Return the [x, y] coordinate for the center point of the cell that contains the specified text.  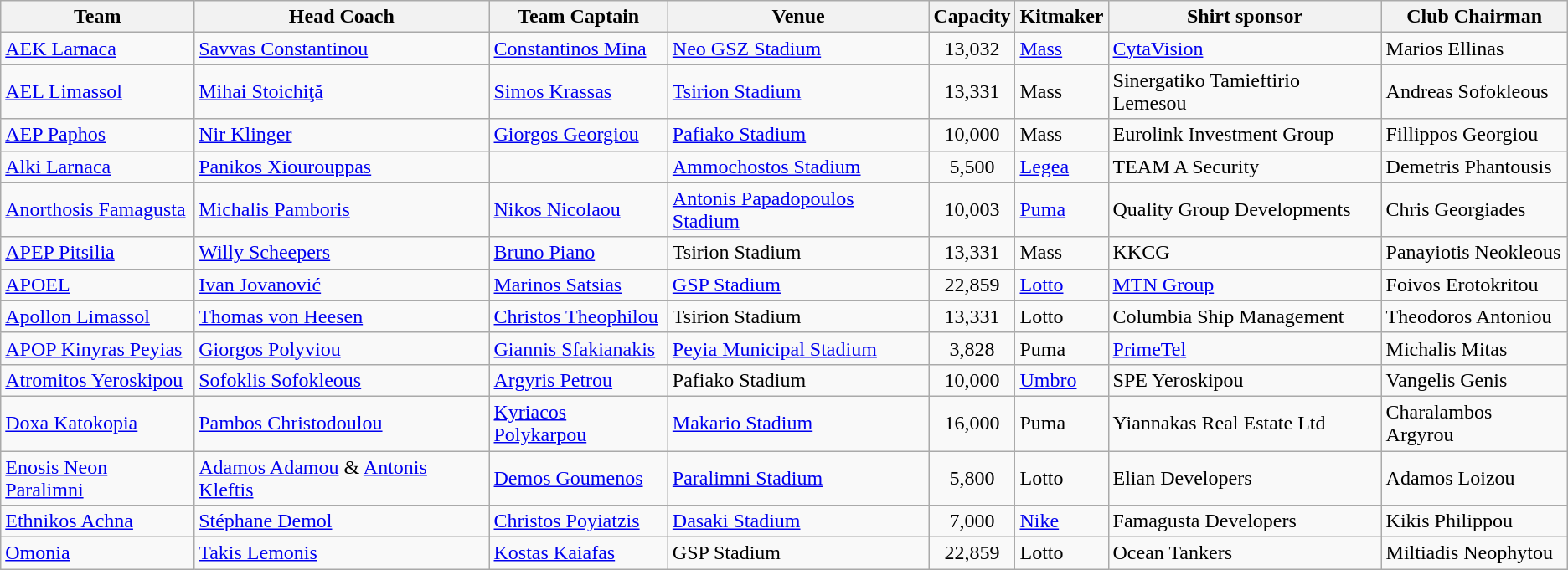
Sinergatiko Tamieftirio Lemesou [1245, 92]
Team Captain [578, 17]
AEL Limassol [97, 92]
Ocean Tankers [1245, 553]
Team [97, 17]
5,500 [972, 167]
13,032 [972, 49]
5,800 [972, 477]
Adamos Loizou [1474, 477]
APOP Kinyras Peyias [97, 348]
Savvas Constantinou [342, 49]
Doxa Katokopia [97, 424]
Alki Larnaca [97, 167]
Takis Lemonis [342, 553]
CytaVision [1245, 49]
Neo GSZ Stadium [798, 49]
Atromitos Yeroskipou [97, 380]
Demos Goumenos [578, 477]
Willy Scheepers [342, 253]
Dasaki Stadium [798, 521]
3,828 [972, 348]
Enosis Neon Paralimni [97, 477]
Giannis Sfakianakis [578, 348]
KKCG [1245, 253]
AEP Paphos [97, 135]
AEK Larnaca [97, 49]
Anorthosis Famagusta [97, 209]
Head Coach [342, 17]
Marinos Satsias [578, 285]
Foivos Erotokritou [1474, 285]
Bruno Piano [578, 253]
Nir Klinger [342, 135]
Simos Krassas [578, 92]
Apollon Limassol [97, 316]
Venue [798, 17]
Marios Ellinas [1474, 49]
Eurolink Investment Group [1245, 135]
Pambos Christodoulou [342, 424]
Capacity [972, 17]
SPE Yeroskipou [1245, 380]
Shirt sponsor [1245, 17]
Chris Georgiades [1474, 209]
Adamos Adamou & Antonis Kleftis [342, 477]
Legea [1062, 167]
Michalis Mitas [1474, 348]
Ivan Jovanović [342, 285]
Demetris Phantousis [1474, 167]
10,003 [972, 209]
Kostas Kaiafas [578, 553]
Charalambos Argyrou [1474, 424]
Omonia [97, 553]
Quality Group Developments [1245, 209]
Miltiadis Neophytou [1474, 553]
MTN Group [1245, 285]
Umbro [1062, 380]
Michalis Pamboris [342, 209]
Panayiotis Neokleous [1474, 253]
Antonis Papadopoulos Stadium [798, 209]
Nikos Nicolaou [578, 209]
Ethnikos Achna [97, 521]
Mihai Stoichiţă [342, 92]
Christos Theophilou [578, 316]
Columbia Ship Management [1245, 316]
PrimeTel [1245, 348]
16,000 [972, 424]
Paralimni Stadium [798, 477]
Ammochostos Stadium [798, 167]
Famagusta Developers [1245, 521]
Andreas Sofokleous [1474, 92]
Sofoklis Sofokleous [342, 380]
Makario Stadium [798, 424]
Vangelis Genis [1474, 380]
APOEL [97, 285]
Giorgos Polyviou [342, 348]
Christos Poyiatzis [578, 521]
APEP Pitsilia [97, 253]
Kitmaker [1062, 17]
Theodoros Antoniou [1474, 316]
TEAM A Security [1245, 167]
Kyriacos Polykarpou [578, 424]
Nike [1062, 521]
Panikos Xiourouppas [342, 167]
Kikis Philippou [1474, 521]
Fillippos Georgiou [1474, 135]
Giorgos Georgiou [578, 135]
Yiannakas Real Estate Ltd [1245, 424]
Constantinos Mina [578, 49]
Stéphane Demol [342, 521]
Thomas von Heesen [342, 316]
Club Chairman [1474, 17]
Elian Developers [1245, 477]
Peyia Municipal Stadium [798, 348]
7,000 [972, 521]
Argyris Petrou [578, 380]
